Return [X, Y] of the center of cell containing provided text 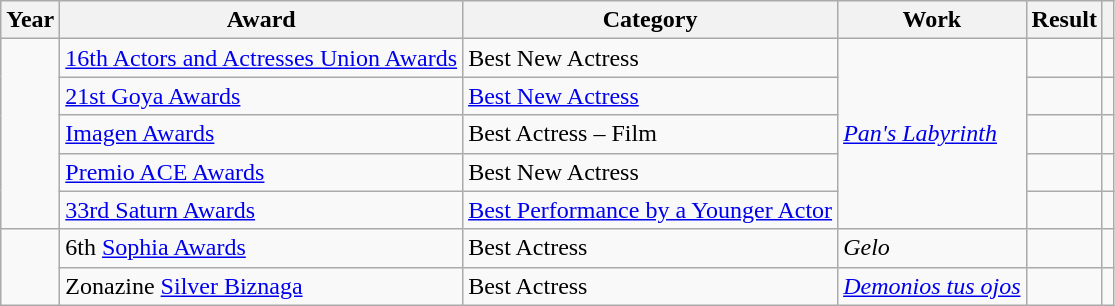
Imagen Awards [262, 134]
6th Sophia Awards [262, 248]
Year [30, 20]
Pan's Labyrinth [932, 134]
Zonazine Silver Biznaga [262, 286]
Premio ACE Awards [262, 172]
Demonios tus ojos [932, 286]
Award [262, 20]
Result [1064, 20]
33rd Saturn Awards [262, 210]
16th Actors and Actresses Union Awards [262, 58]
Gelo [932, 248]
Best Actress – Film [650, 134]
21st Goya Awards [262, 96]
Best Performance by a Younger Actor [650, 210]
Category [650, 20]
Work [932, 20]
